Scan for the cell matching the given text and deliver its [X, Y] coordinate at center. 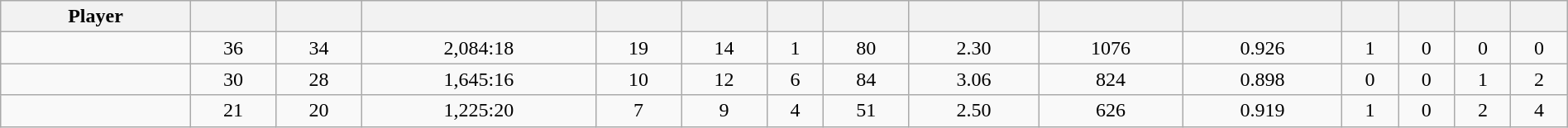
51 [867, 111]
84 [867, 79]
80 [867, 48]
19 [638, 48]
626 [1111, 111]
6 [795, 79]
34 [319, 48]
10 [638, 79]
7 [638, 111]
0.926 [1262, 48]
9 [724, 111]
1,225:20 [478, 111]
2,084:18 [478, 48]
0.919 [1262, 111]
824 [1111, 79]
21 [233, 111]
14 [724, 48]
0.898 [1262, 79]
30 [233, 79]
28 [319, 79]
12 [724, 79]
2.30 [974, 48]
20 [319, 111]
1,645:16 [478, 79]
36 [233, 48]
1076 [1111, 48]
Player [96, 17]
3.06 [974, 79]
2.50 [974, 111]
